Provide the (x, y) coordinate of the cell's center where the given text is located.  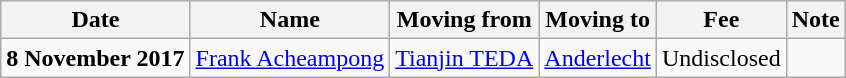
Note (816, 20)
Anderlecht (598, 58)
8 November 2017 (96, 58)
Moving to (598, 20)
Frank Acheampong (290, 58)
Moving from (464, 20)
Name (290, 20)
Date (96, 20)
Undisclosed (721, 58)
Fee (721, 20)
Tianjin TEDA (464, 58)
